Output the (x, y) coordinate of the center of the cell containing the given text.  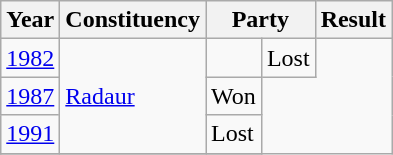
1991 (30, 134)
Year (30, 20)
Party (261, 20)
Won (234, 96)
Result (353, 20)
Constituency (133, 20)
1982 (30, 58)
1987 (30, 96)
Radaur (133, 96)
